Detect which cell encompasses the target text, then output its [X, Y] center coordinate. 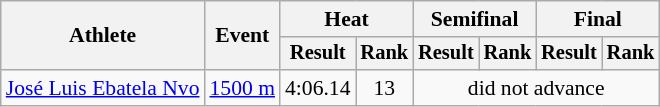
Semifinal [474, 19]
Event [242, 36]
4:06.14 [318, 88]
Heat [346, 19]
13 [385, 88]
Athlete [103, 36]
1500 m [242, 88]
did not advance [536, 88]
Final [598, 19]
José Luis Ebatela Nvo [103, 88]
